Output the [x, y] coordinate of the center of the cell containing the given text.  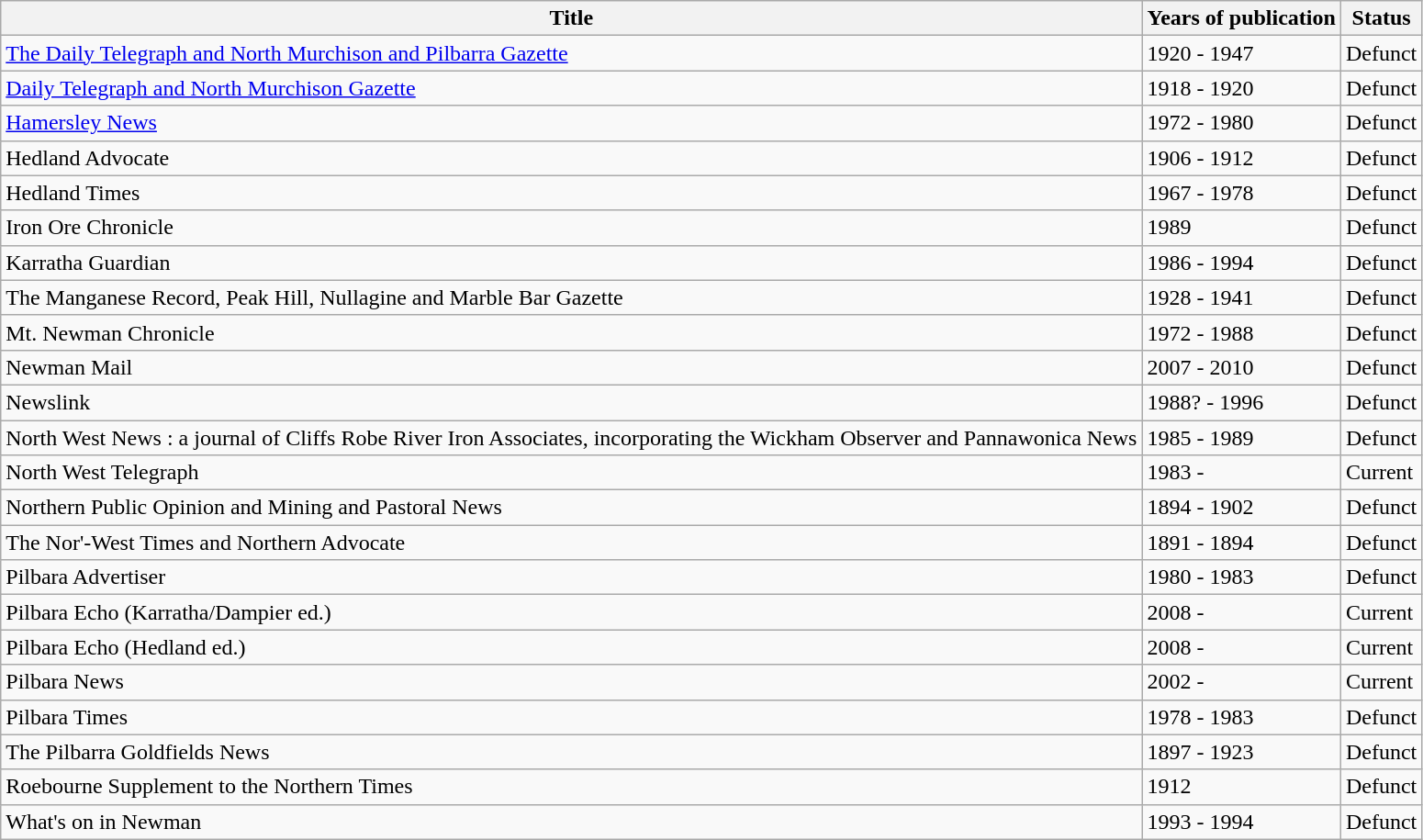
North West News : a journal of Cliffs Robe River Iron Associates, incorporating the Wickham Observer and Pannawonica News [571, 438]
1983 - [1241, 473]
Pilbara Echo (Karratha/Dampier ed.) [571, 612]
Pilbara Advertiser [571, 577]
Northern Public Opinion and Mining and Pastoral News [571, 508]
Roebourne Supplement to the Northern Times [571, 787]
Daily Telegraph and North Murchison Gazette [571, 88]
Iron Ore Chronicle [571, 228]
Mt. Newman Chronicle [571, 332]
Pilbara Echo (Hedland ed.) [571, 647]
1928 - 1941 [1241, 297]
1988? - 1996 [1241, 402]
Newslink [571, 402]
Pilbara Times [571, 717]
1894 - 1902 [1241, 508]
The Manganese Record, Peak Hill, Nullagine and Marble Bar Gazette [571, 297]
What's on in Newman [571, 822]
The Nor'-West Times and Northern Advocate [571, 543]
The Daily Telegraph and North Murchison and Pilbarra Gazette [571, 53]
1897 - 1923 [1241, 752]
1906 - 1912 [1241, 158]
1891 - 1894 [1241, 543]
1920 - 1947 [1241, 53]
Years of publication [1241, 18]
2002 - [1241, 682]
1912 [1241, 787]
Hamersley News [571, 123]
1972 - 1988 [1241, 332]
1972 - 1980 [1241, 123]
Karratha Guardian [571, 263]
North West Telegraph [571, 473]
Status [1381, 18]
Title [571, 18]
1967 - 1978 [1241, 193]
1918 - 1920 [1241, 88]
Hedland Times [571, 193]
Pilbara News [571, 682]
1986 - 1994 [1241, 263]
1989 [1241, 228]
1978 - 1983 [1241, 717]
1993 - 1994 [1241, 822]
1985 - 1989 [1241, 438]
Hedland Advocate [571, 158]
The Pilbarra Goldfields News [571, 752]
Newman Mail [571, 367]
1980 - 1983 [1241, 577]
2007 - 2010 [1241, 367]
